Identify which cell holds the provided text, then report its [x, y] central coordinate. 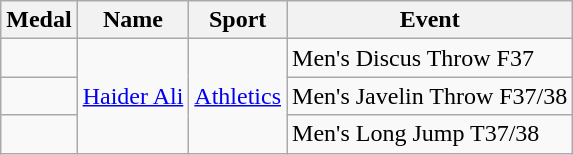
Men's Javelin Throw F37/38 [430, 96]
Men's Discus Throw F37 [430, 58]
Sport [238, 20]
Haider Ali [133, 96]
Men's Long Jump T37/38 [430, 134]
Athletics [238, 96]
Medal [39, 20]
Name [133, 20]
Event [430, 20]
